Identify which cell holds the provided text, then report its (X, Y) central coordinate. 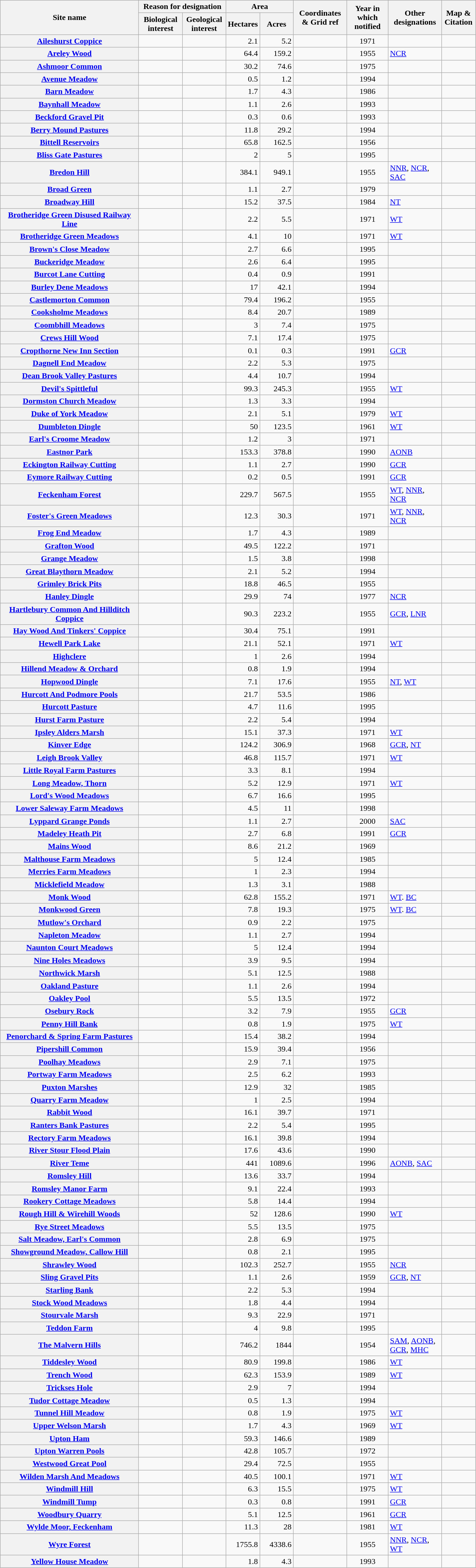
Ashmoor Common (70, 66)
62.3 (243, 1375)
100.1 (276, 1476)
Penny Hill Bank (70, 1024)
14.4 (276, 1201)
Tudor Cottage Meadow (70, 1400)
7 (276, 1388)
Earl's Croome Meadow (70, 439)
1844 (276, 1345)
Stourvale Marsh (70, 1315)
123.5 (276, 427)
Dagnell End Meadow (70, 363)
Oakley Pool (70, 998)
949.1 (276, 172)
4338.6 (276, 1544)
Beckford Gravel Pit (70, 117)
4 (243, 1328)
0.2 (243, 477)
17.4 (276, 338)
Puxton Marshes (70, 1087)
62.8 (243, 897)
Rookery Cottage Meadows (70, 1201)
17 (243, 287)
Salt Meadow, Earl's Common (70, 1239)
Pipershill Common (70, 1049)
Brotheridge Green Meadows (70, 236)
15.9 (243, 1049)
746.2 (243, 1345)
Burley Dene Meadows (70, 287)
Windmill Hill (70, 1489)
30.3 (276, 516)
Yellow House Meadow (70, 1561)
115.7 (276, 758)
Rectory Farm Meadows (70, 1138)
Upton Ham (70, 1438)
Lord's Wood Meadows (70, 795)
Aileshurst Coppice (70, 41)
7.4 (276, 325)
9.1 (243, 1188)
Map & Citation (459, 17)
Rye Street Meadows (70, 1226)
6.9 (276, 1239)
Quarry Farm Meadow (70, 1100)
13.6 (243, 1176)
Rabbit Wood (70, 1112)
99.3 (243, 389)
146.6 (276, 1438)
2.8 (243, 1239)
1755.8 (243, 1544)
29.9 (243, 596)
11.8 (243, 130)
15.2 (243, 202)
15.4 (243, 1037)
10 (276, 236)
2 (243, 155)
1954 (367, 1345)
Romsley Manor Farm (70, 1188)
22.4 (276, 1188)
NT (415, 202)
6.7 (243, 795)
Year in which notified (367, 17)
Long Meadow, Thorn (70, 783)
1996 (367, 1163)
Monkwood Green (70, 910)
6.3 (243, 1489)
15.1 (243, 732)
128.6 (276, 1214)
3.2 (243, 1011)
Micklefield Meadow (70, 884)
Grafton Wood (70, 546)
8.4 (243, 312)
Starling Bank (70, 1290)
Oakland Pasture (70, 986)
11 (276, 808)
Buckeridge Meadow (70, 262)
Dormston Church Meadow (70, 401)
29.4 (243, 1464)
Westwood Great Pool (70, 1464)
28 (276, 1527)
Hurcott Pasture (70, 707)
Hillend Meadow & Orchard (70, 669)
Teddon Farm (70, 1328)
NT, WT (415, 682)
8.6 (243, 846)
102.3 (243, 1265)
Duke of York Meadow (70, 414)
NNR, NCR, WT (415, 1544)
Brown's Close Meadow (70, 249)
Avenue Meadow (70, 79)
Madeley Heath Pit (70, 834)
Acres (276, 24)
Bittell Reservoirs (70, 142)
29.2 (276, 130)
159.2 (276, 54)
Frog End Meadow (70, 533)
79.4 (243, 300)
5.8 (243, 1201)
Showground Meadow, Callow Hill (70, 1252)
Site name (70, 17)
3.1 (276, 884)
9.8 (276, 1328)
Merries Farm Meadows (70, 872)
Wylde Moor, Feckenham (70, 1527)
122.2 (276, 546)
Lyppard Grange Ponds (70, 821)
7.9 (276, 1011)
Berry Mound Pastures (70, 130)
Bliss Gate Pastures (70, 155)
Coordinates & Grid ref (320, 17)
1968 (367, 745)
Nine Holes Meadows (70, 960)
Broad Green (70, 189)
Hewell Park Lake (70, 644)
252.7 (276, 1265)
153.9 (276, 1375)
Geological interest (204, 24)
4.7 (243, 707)
40.5 (243, 1476)
Mains Wood (70, 846)
74.6 (276, 66)
223.2 (276, 613)
52 (243, 1214)
19.3 (276, 910)
Other designations (415, 17)
441 (243, 1163)
22.9 (276, 1315)
Mutlow's Orchard (70, 922)
Tiddesley Wood (70, 1362)
The Malvern Hills (70, 1345)
7.8 (243, 910)
306.9 (276, 745)
Great Blaythorn Meadow (70, 571)
Windmill Tump (70, 1502)
6.8 (276, 834)
Malthouse Farm Meadows (70, 859)
30.4 (243, 631)
AONB, SAC (415, 1163)
Eymore Railway Cutting (70, 477)
Coombhill Meadows (70, 325)
6.6 (276, 249)
Wilden Marsh And Meadows (70, 1476)
9.3 (243, 1315)
SAM, AONB, GCR, MHC (415, 1345)
Burcot Lane Cutting (70, 274)
0.4 (243, 274)
53.5 (276, 694)
1984 (367, 202)
42.8 (243, 1451)
Hay Wood And Tinkers' Coppice (70, 631)
3.8 (276, 558)
8.1 (276, 770)
GCR, LNR (415, 613)
16.6 (276, 795)
4.5 (243, 808)
Eastnor Park (70, 452)
Hopwood Dingle (70, 682)
199.8 (276, 1362)
229.7 (243, 494)
Barn Meadow (70, 92)
River Stour Flood Plain (70, 1150)
Areley Wood (70, 54)
9.5 (276, 960)
153.3 (243, 452)
Romsley Hill (70, 1176)
1089.6 (276, 1163)
3.9 (243, 960)
Poolhay Meadows (70, 1062)
105.7 (276, 1451)
0.6 (276, 117)
Little Royal Farm Pastures (70, 770)
1981 (367, 1527)
Naunton Court Meadows (70, 948)
20.7 (276, 312)
10.7 (276, 376)
18.8 (243, 584)
Ipsley Alders Marsh (70, 732)
378.8 (276, 452)
39.8 (276, 1138)
Hartlebury Common And Hillditch Coppice (70, 613)
80.9 (243, 1362)
32 (276, 1087)
Broadway Hill (70, 202)
196.2 (276, 300)
Upper Welson Marsh (70, 1425)
Wyre Forest (70, 1544)
4.1 (243, 236)
Kinver Edge (70, 745)
11.6 (276, 707)
43.6 (276, 1150)
Penorchard & Spring Farm Pastures (70, 1037)
0.1 (243, 350)
Dean Brook Valley Pastures (70, 376)
39.4 (276, 1049)
Highclere (70, 656)
Hectares (243, 24)
AONB (415, 452)
124.2 (243, 745)
15.5 (276, 1489)
Hurcott And Podmore Pools (70, 694)
Cooksholme Meadows (70, 312)
21.1 (243, 644)
567.5 (276, 494)
Stock Wood Meadows (70, 1303)
21.2 (276, 846)
Trickses Hole (70, 1388)
Osebury Rock (70, 1011)
Area (260, 7)
6.4 (276, 262)
Eckington Railway Cutting (70, 465)
11.3 (243, 1527)
49.5 (243, 546)
46.8 (243, 758)
59.3 (243, 1438)
Bredon Hill (70, 172)
Dumbleton Dingle (70, 427)
155.2 (276, 897)
1.5 (243, 558)
65.8 (243, 142)
39.7 (276, 1112)
Woodbury Quarry (70, 1514)
2000 (367, 821)
Foster's Green Meadows (70, 516)
74 (276, 596)
Grange Meadow (70, 558)
Tunnel Hill Meadow (70, 1413)
Portway Farm Meadows (70, 1075)
Ranters Bank Pastures (70, 1125)
162.5 (276, 142)
Reason for designation (182, 7)
SAC (415, 821)
50 (243, 427)
72.5 (276, 1464)
Sling Gravel Pits (70, 1277)
1959 (367, 1277)
37.5 (276, 202)
46.5 (276, 584)
Rough Hill & Wirehill Woods (70, 1214)
Feckenham Forest (70, 494)
37.3 (276, 732)
Devil's Spittleful (70, 389)
Napleton Meadow (70, 935)
Shrawley Wood (70, 1265)
52.1 (276, 644)
River Teme (70, 1163)
384.1 (243, 172)
42.1 (276, 287)
245.3 (276, 389)
6.2 (276, 1075)
30.2 (243, 66)
64.4 (243, 54)
Crews Hill Wood (70, 338)
75.1 (276, 631)
Northwick Marsh (70, 973)
Biological interest (160, 24)
Brotheridge Green Disused Railway Line (70, 219)
90.3 (243, 613)
Trench Wood (70, 1375)
21.7 (243, 694)
1977 (367, 596)
NNR, NCR, SAC (415, 172)
Lower Saleway Farm Meadows (70, 808)
Baynhall Meadow (70, 104)
Castlemorton Common (70, 300)
Monk Wood (70, 897)
Upton Warren Pools (70, 1451)
Grimley Brick Pits (70, 584)
Hanley Dingle (70, 596)
12.3 (243, 516)
Cropthorne New Inn Section (70, 350)
2.3 (276, 872)
Hurst Farm Pasture (70, 720)
38.2 (276, 1037)
33.7 (276, 1176)
Leigh Brook Valley (70, 758)
